Detect which cell encompasses the target text, then output its [x, y] center coordinate. 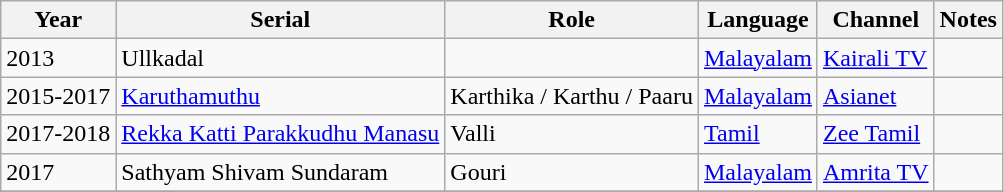
Karthika / Karthu / Paaru [572, 96]
Karuthamuthu [280, 96]
Zee Tamil [876, 134]
Year [58, 20]
Role [572, 20]
Kairali TV [876, 58]
2013 [58, 58]
Tamil [758, 134]
Language [758, 20]
Asianet [876, 96]
Gouri [572, 172]
2017 [58, 172]
Ullkadal [280, 58]
Notes [968, 20]
2017-2018 [58, 134]
Rekka Katti Parakkudhu Manasu [280, 134]
Valli [572, 134]
Channel [876, 20]
Serial [280, 20]
Sathyam Shivam Sundaram [280, 172]
Amrita TV [876, 172]
2015-2017 [58, 96]
